Detect which cell encompasses the target text, then output its (X, Y) center coordinate. 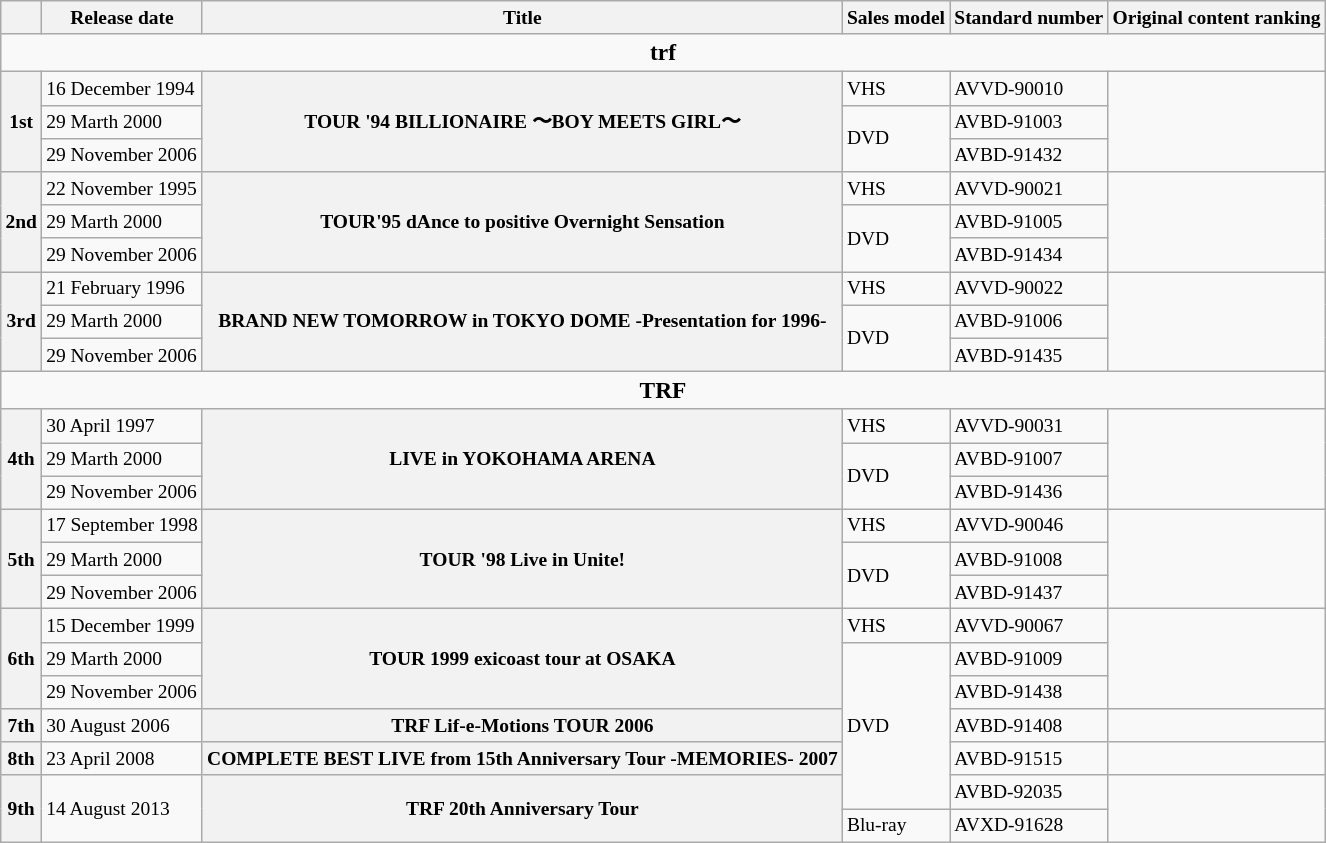
AVBD-91438 (1029, 692)
21 February 1996 (122, 288)
BRAND NEW TOMORROW in TOKYO DOME -Presentation for 1996- (522, 322)
8th (22, 758)
TOUR 1999 exicoast tour at OSAKA (522, 659)
23 April 2008 (122, 758)
AVBD-91432 (1029, 154)
AVBD-91008 (1029, 558)
AVBD-91007 (1029, 458)
Release date (122, 18)
AVBD-91006 (1029, 322)
trf (663, 53)
17 September 1998 (122, 526)
TRF Lif-e-Motions TOUR 2006 (522, 726)
TOUR '98 Live in Unite! (522, 559)
30 August 2006 (122, 726)
AVVD-90022 (1029, 288)
AVBD-91003 (1029, 122)
LIVE in YOKOHAMA ARENA (522, 459)
5th (22, 559)
Standard number (1029, 18)
7th (22, 726)
Blu-ray (896, 826)
2nd (22, 222)
3rd (22, 322)
TOUR'95 dAnce to positive Overnight Sensation (522, 222)
16 December 1994 (122, 88)
AVBD-91515 (1029, 758)
14 August 2013 (122, 808)
AVBD-91408 (1029, 726)
6th (22, 659)
AVVD-90046 (1029, 526)
9th (22, 808)
1st (22, 122)
AVBD-91009 (1029, 658)
AVBD-91435 (1029, 354)
30 April 1997 (122, 426)
AVVD-90010 (1029, 88)
TOUR '94 BILLIONAIRE 〜BOY MEETS GIRL〜 (522, 122)
AVBD-91436 (1029, 492)
TRF (663, 390)
COMPLETE BEST LIVE from 15th Anniversary Tour -MEMORIES- 2007 (522, 758)
Title (522, 18)
AVVD-90031 (1029, 426)
AVBD-91437 (1029, 592)
Original content ranking (1216, 18)
4th (22, 459)
AVBD-91434 (1029, 254)
15 December 1999 (122, 626)
AVVD-90021 (1029, 188)
AVXD-91628 (1029, 826)
Sales model (896, 18)
TRF 20th Anniversary Tour (522, 808)
AVVD-90067 (1029, 626)
AVBD-92035 (1029, 792)
22 November 1995 (122, 188)
AVBD-91005 (1029, 222)
